From the cell containing the given text, extract its center point as [x, y] coordinate. 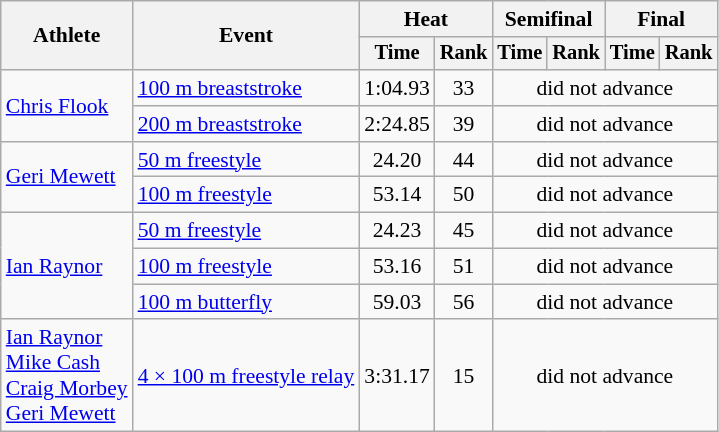
39 [464, 124]
4 × 100 m freestyle relay [246, 376]
56 [464, 302]
33 [464, 88]
51 [464, 267]
59.03 [396, 302]
Ian Raynor [67, 266]
2:24.85 [396, 124]
Chris Flook [67, 106]
50 [464, 195]
200 m breaststroke [246, 124]
15 [464, 376]
24.20 [396, 160]
53.16 [396, 267]
44 [464, 160]
Ian RaynorMike CashCraig MorbeyGeri Mewett [67, 376]
1:04.93 [396, 88]
100 m butterfly [246, 302]
Semifinal [548, 19]
45 [464, 231]
Event [246, 36]
100 m breaststroke [246, 88]
24.23 [396, 231]
Geri Mewett [67, 178]
Heat [426, 19]
Final [661, 19]
3:31.17 [396, 376]
53.14 [396, 195]
Athlete [67, 36]
